Return [X, Y] of the center of cell containing provided text 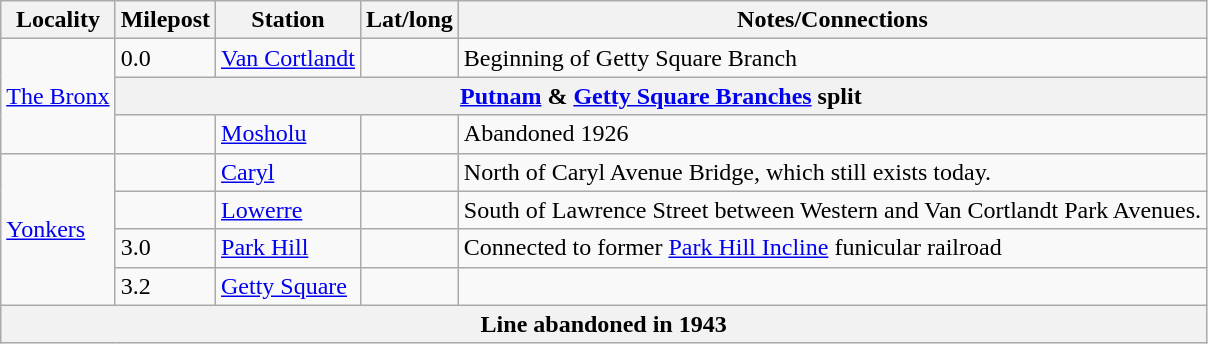
Getty Square [288, 286]
Abandoned 1926 [832, 134]
3.0 [165, 248]
Line abandoned in 1943 [604, 324]
Lat/long [410, 20]
0.0 [165, 58]
Station [288, 20]
Lowerre [288, 210]
Putnam & Getty Square Branches split [660, 96]
Park Hill [288, 248]
Van Cortlandt [288, 58]
North of Caryl Avenue Bridge, which still exists today. [832, 172]
South of Lawrence Street between Western and Van Cortlandt Park Avenues. [832, 210]
Notes/Connections [832, 20]
Yonkers [58, 229]
3.2 [165, 286]
Milepost [165, 20]
Connected to former Park Hill Incline funicular railroad [832, 248]
Locality [58, 20]
The Bronx [58, 96]
Mosholu [288, 134]
Beginning of Getty Square Branch [832, 58]
Caryl [288, 172]
